Capture the cell that displays the provided text and extract its (X, Y) central coordinate. 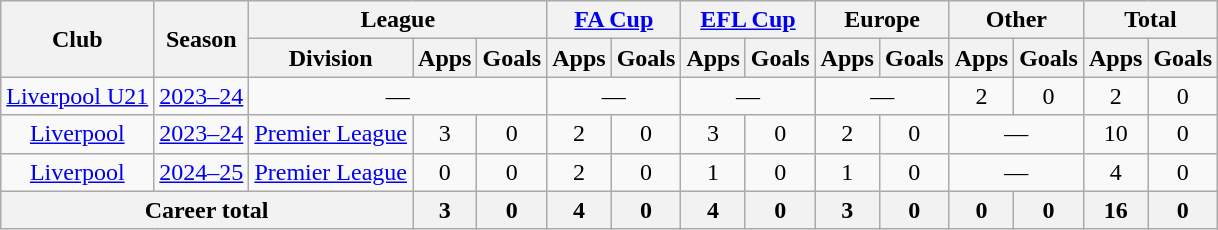
Other (1016, 20)
2024–25 (202, 172)
Season (202, 39)
EFL Cup (748, 20)
Division (331, 58)
FA Cup (614, 20)
Total (1150, 20)
Liverpool U21 (78, 96)
Europe (882, 20)
Career total (207, 210)
Club (78, 39)
League (398, 20)
16 (1115, 210)
10 (1115, 134)
